From the cell containing the given text, extract its center point as [x, y] coordinate. 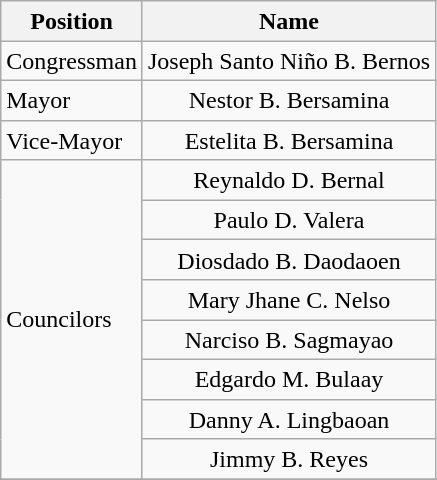
Councilors [72, 320]
Paulo D. Valera [288, 220]
Jimmy B. Reyes [288, 459]
Vice-Mayor [72, 140]
Narciso B. Sagmayao [288, 340]
Name [288, 21]
Congressman [72, 61]
Estelita B. Bersamina [288, 140]
Reynaldo D. Bernal [288, 180]
Position [72, 21]
Diosdado B. Daodaoen [288, 260]
Edgardo M. Bulaay [288, 379]
Mary Jhane C. Nelso [288, 300]
Danny A. Lingbaoan [288, 419]
Nestor B. Bersamina [288, 100]
Joseph Santo Niño B. Bernos [288, 61]
Mayor [72, 100]
